Scan for the cell matching the given text and deliver its [X, Y] coordinate at center. 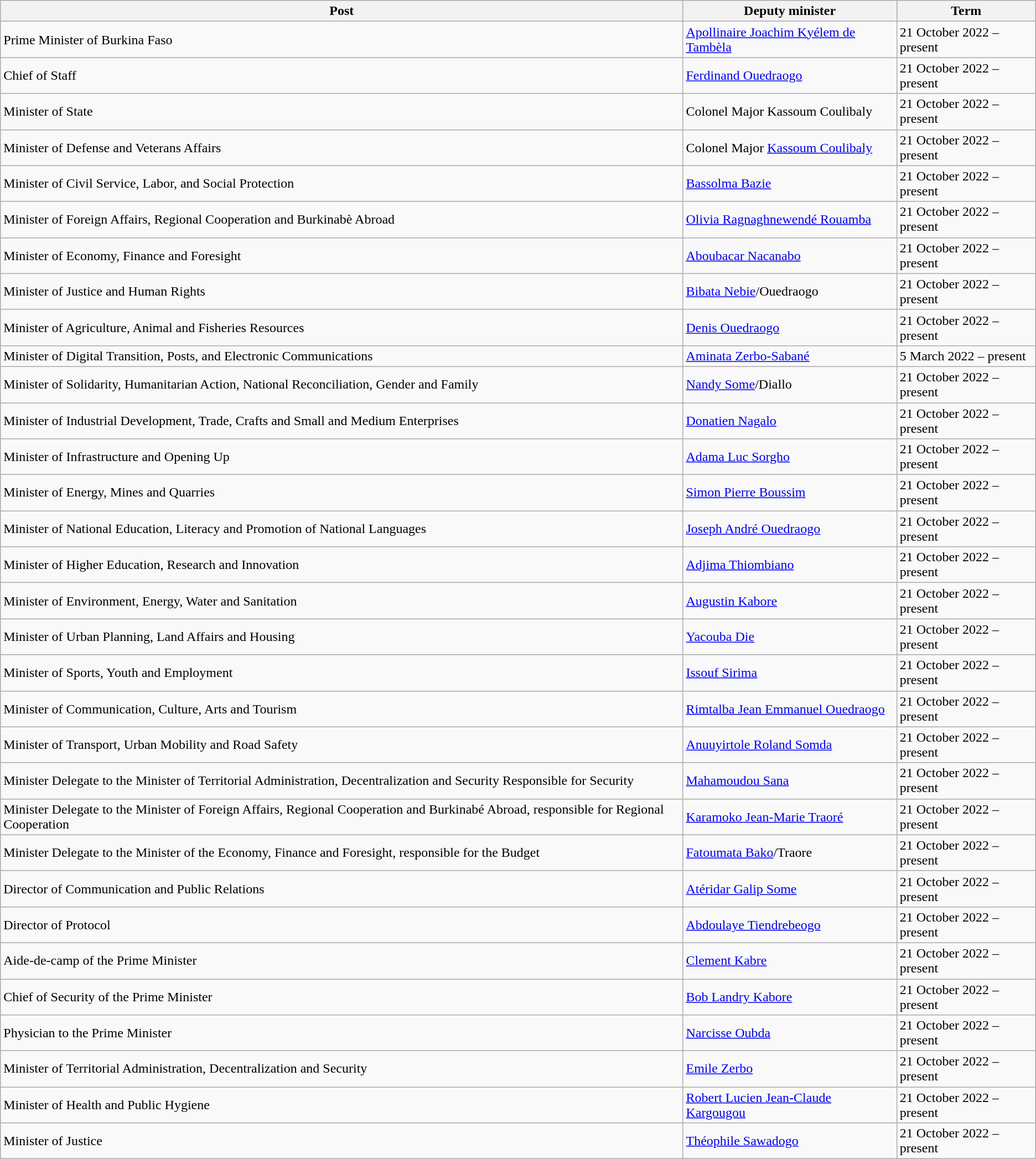
Fatoumata Bako/Traore [790, 852]
Karamoko Jean-Marie Traoré [790, 817]
Minister of Urban Planning, Land Affairs and Housing [342, 637]
Apollinaire Joachim Kyélem de Tambèla [790, 40]
Abdoulaye Tiendrebeogo [790, 924]
Simon Pierre Boussim [790, 493]
Rimtalba Jean Emmanuel Ouedraogo [790, 708]
Deputy minister [790, 11]
Nandy Some/Diallo [790, 384]
Minister of Higher Education, Research and Innovation [342, 565]
Minister of Communication, Culture, Arts and Tourism [342, 708]
Augustin Kabore [790, 601]
5 March 2022 – present [966, 356]
Atéridar Galip Some [790, 889]
Emile Zerbo [790, 1069]
Minister of Infrastructure and Opening Up [342, 457]
Minister of Civil Service, Labor, and Social Protection [342, 184]
Minister of Sports, Youth and Employment [342, 673]
Minister of Transport, Urban Mobility and Road Safety [342, 745]
Aboubacar Nacanabo [790, 256]
Minister of Justice and Human Rights [342, 291]
Chief of Staff [342, 75]
Minister of Foreign Affairs, Regional Cooperation and Burkinabè Abroad [342, 219]
Ferdinand Ouedraogo [790, 75]
Minister Delegate to the Minister of Territorial Administration, Decentralization and Security Responsible for Security [342, 780]
Aide-de-camp of the Prime Minister [342, 961]
Bob Landry Kabore [790, 996]
Minister of Territorial Administration, Decentralization and Security [342, 1069]
Minister of Energy, Mines and Quarries [342, 493]
Aminata Zerbo-Sabané [790, 356]
Minister of Defense and Veterans Affairs [342, 147]
Bassolma Bazie [790, 184]
Minister of Industrial Development, Trade, Crafts and Small and Medium Enterprises [342, 421]
Issouf Sirima [790, 673]
Donatien Nagalo [790, 421]
Minister of Digital Transition, Posts, and Electronic Communications [342, 356]
Bibata Nebie/Ouedraogo [790, 291]
Mahamoudou Sana [790, 780]
Denis Ouedraogo [790, 328]
Minister of Economy, Finance and Foresight [342, 256]
Minister of Environment, Energy, Water and Sanitation [342, 601]
Robert Lucien Jean-Claude Kargougou [790, 1105]
Olivia Ragnaghnewendé Rouamba [790, 219]
Physician to the Prime Minister [342, 1033]
Minister of Justice [342, 1141]
Post [342, 11]
Term [966, 11]
Minister of National Education, Literacy and Promotion of National Languages [342, 529]
Narcisse Oubda [790, 1033]
Minister of Solidarity, Humanitarian Action, National Reconciliation, Gender and Family [342, 384]
Minister of State [342, 112]
Director of Protocol [342, 924]
Adjima Thiombiano [790, 565]
Minister Delegate to the Minister of Foreign Affairs, Regional Cooperation and Burkinabé Abroad, responsible for Regional Cooperation [342, 817]
Joseph André Ouedraogo [790, 529]
Director of Communication and Public Relations [342, 889]
Yacouba Die [790, 637]
Minister of Health and Public Hygiene [342, 1105]
Chief of Security of the Prime Minister [342, 996]
Adama Luc Sorgho [790, 457]
Anuuyirtole Roland Somda [790, 745]
Théophile Sawadogo [790, 1141]
Minister Delegate to the Minister of the Economy, Finance and Foresight, responsible for the Budget [342, 852]
Clement Kabre [790, 961]
Prime Minister of Burkina Faso [342, 40]
Minister of Agriculture, Animal and Fisheries Resources [342, 328]
